From the cell containing the given text, extract its center point as (x, y) coordinate. 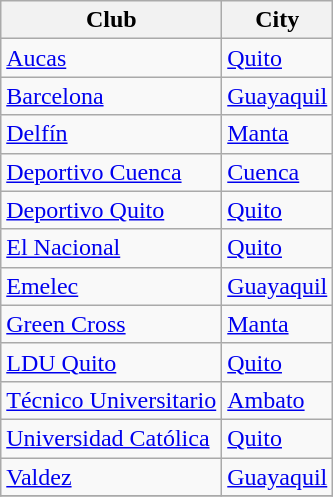
Valdez (112, 477)
City (278, 20)
Emelec (112, 286)
Aucas (112, 58)
Barcelona (112, 96)
Club (112, 20)
Delfín (112, 134)
Deportivo Quito (112, 210)
El Nacional (112, 248)
Universidad Católica (112, 438)
Cuenca (278, 172)
Ambato (278, 400)
Técnico Universitario (112, 400)
Green Cross (112, 324)
LDU Quito (112, 362)
Deportivo Cuenca (112, 172)
